Return (X, Y) of the center of cell containing provided text 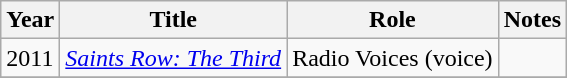
Saints Row: The Third (174, 58)
Title (174, 20)
Radio Voices (voice) (392, 58)
Notes (532, 20)
Role (392, 20)
Year (30, 20)
2011 (30, 58)
